Scan for the cell matching the given text and deliver its (x, y) coordinate at center. 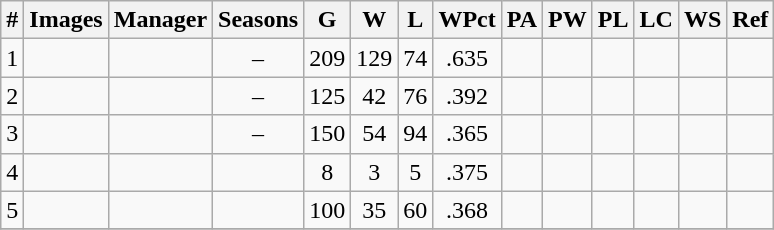
2 (12, 96)
.635 (467, 58)
4 (12, 172)
125 (328, 96)
LC (656, 20)
42 (374, 96)
54 (374, 134)
.368 (467, 210)
1 (12, 58)
WPct (467, 20)
Seasons (258, 20)
8 (328, 172)
PW (568, 20)
60 (416, 210)
.375 (467, 172)
129 (374, 58)
L (416, 20)
PA (522, 20)
Manager (160, 20)
150 (328, 134)
Ref (750, 20)
94 (416, 134)
74 (416, 58)
76 (416, 96)
WS (702, 20)
.392 (467, 96)
# (12, 20)
.365 (467, 134)
100 (328, 210)
Images (66, 20)
35 (374, 210)
G (328, 20)
209 (328, 58)
W (374, 20)
PL (613, 20)
